Locate the cell with the specified text and output its (X, Y) center coordinate. 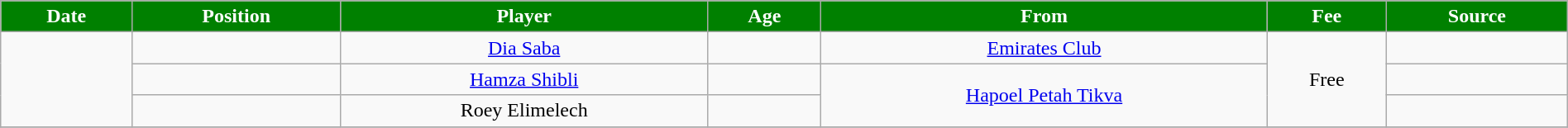
From (1044, 17)
Date (66, 17)
Hapoel Petah Tikva (1044, 95)
Emirates Club (1044, 48)
Roey Elimelech (524, 111)
Age (764, 17)
Hamza Shibli (524, 79)
Player (524, 17)
Dia Saba (524, 48)
Position (237, 17)
Fee (1327, 17)
Free (1327, 79)
Source (1477, 17)
